Identify which cell holds the provided text, then report its (x, y) central coordinate. 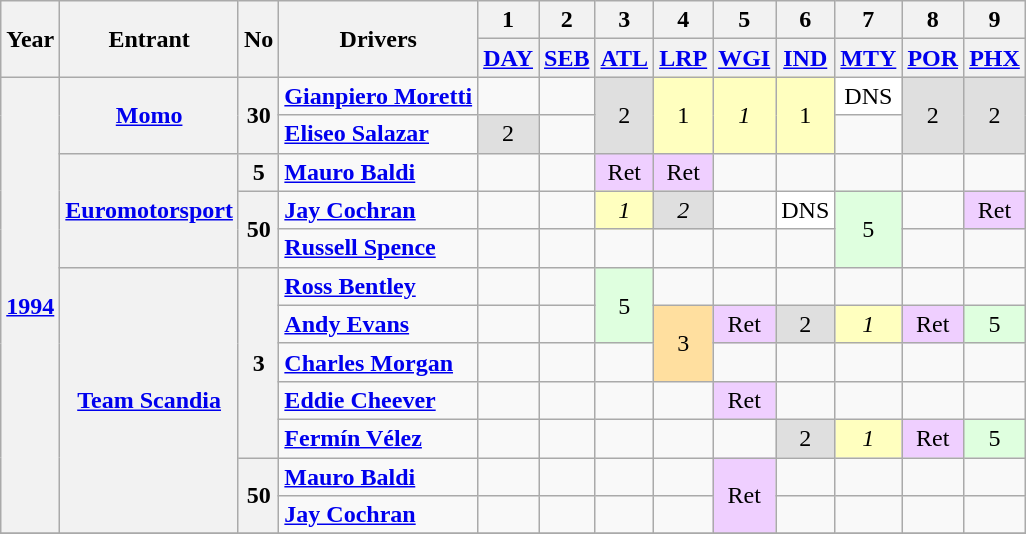
Year (30, 39)
4 (684, 20)
Gianpiero Moretti (378, 96)
ATL (624, 58)
9 (995, 20)
Ross Bentley (378, 286)
LRP (684, 58)
8 (933, 20)
SEB (567, 58)
POR (933, 58)
30 (258, 115)
Charles Morgan (378, 362)
Drivers (378, 39)
7 (868, 20)
Andy Evans (378, 324)
Fermín Vélez (378, 438)
Momo (150, 115)
1994 (30, 306)
PHX (995, 58)
6 (806, 20)
Eliseo Salazar (378, 134)
Eddie Cheever (378, 400)
No (258, 39)
Entrant (150, 39)
IND (806, 58)
MTY (868, 58)
Team Scandia (150, 400)
WGI (744, 58)
DAY (508, 58)
Russell Spence (378, 248)
Euromotorsport (150, 210)
